Capture the cell that displays the provided text and extract its (x, y) central coordinate. 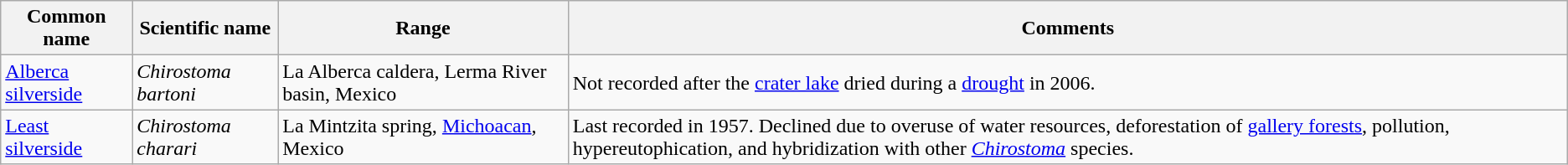
Chirostoma charari (205, 137)
Common name (67, 28)
Least silverside (67, 137)
La Mintzita spring, Michoacan, Mexico (424, 137)
Alberca silverside (67, 82)
Scientific name (205, 28)
La Alberca caldera, Lerma River basin, Mexico (424, 82)
Chirostoma bartoni (205, 82)
Comments (1067, 28)
Not recorded after the crater lake dried during a drought in 2006. (1067, 82)
Range (424, 28)
